Scan for the cell matching the given text and deliver its [X, Y] coordinate at center. 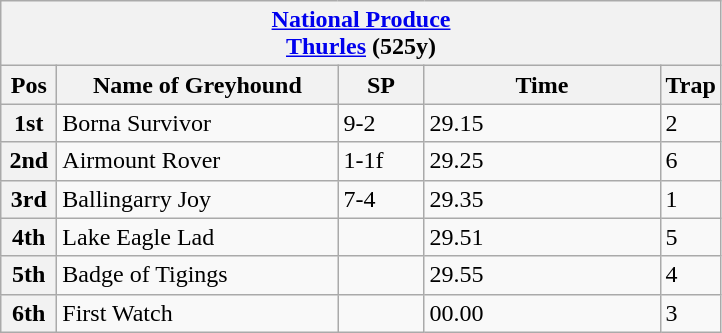
Trap [690, 85]
Lake Eagle Lad [198, 237]
29.35 [542, 199]
1-1f [381, 161]
2nd [29, 161]
5th [29, 275]
9-2 [381, 123]
3rd [29, 199]
Name of Greyhound [198, 85]
Airmount Rover [198, 161]
SP [381, 85]
Pos [29, 85]
29.25 [542, 161]
6th [29, 313]
2 [690, 123]
4 [690, 275]
3 [690, 313]
Badge of Tigings [198, 275]
29.15 [542, 123]
5 [690, 237]
7-4 [381, 199]
Time [542, 85]
Borna Survivor [198, 123]
4th [29, 237]
29.51 [542, 237]
First Watch [198, 313]
1 [690, 199]
29.55 [542, 275]
00.00 [542, 313]
1st [29, 123]
Ballingarry Joy [198, 199]
National Produce Thurles (525y) [362, 34]
6 [690, 161]
